Search for the cell housing the specified text and yield its [X, Y] center coordinate. 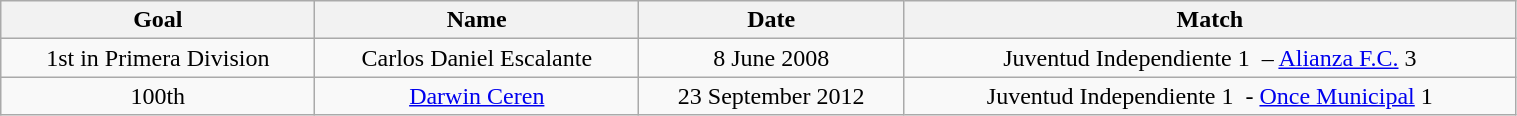
23 September 2012 [772, 96]
Darwin Ceren [477, 96]
8 June 2008 [772, 58]
Match [1210, 20]
Carlos Daniel Escalante [477, 58]
Goal [158, 20]
1st in Primera Division [158, 58]
Juventud Independiente 1 – Alianza F.C. 3 [1210, 58]
Juventud Independiente 1 - Once Municipal 1 [1210, 96]
Date [772, 20]
Name [477, 20]
100th [158, 96]
